Output the [x, y] coordinate of the center of the cell containing the given text.  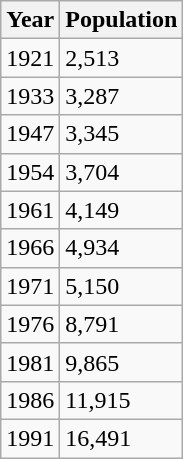
1921 [30, 58]
8,791 [122, 324]
1976 [30, 324]
1954 [30, 172]
1991 [30, 438]
3,287 [122, 96]
1947 [30, 134]
3,704 [122, 172]
4,149 [122, 210]
Population [122, 20]
1933 [30, 96]
1966 [30, 248]
1971 [30, 286]
9,865 [122, 362]
3,345 [122, 134]
2,513 [122, 58]
Year [30, 20]
1961 [30, 210]
11,915 [122, 400]
1986 [30, 400]
1981 [30, 362]
4,934 [122, 248]
16,491 [122, 438]
5,150 [122, 286]
